Return the [x, y] coordinate for the center point of the cell that contains the specified text.  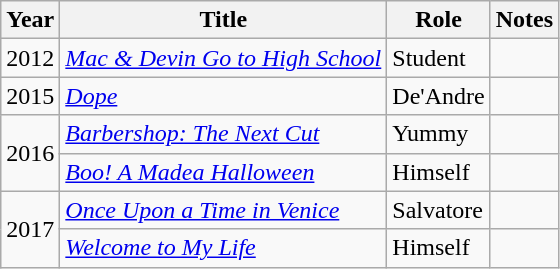
Student [438, 58]
De'Andre [438, 96]
Dope [224, 96]
Role [438, 20]
Notes [524, 20]
Salvatore [438, 210]
Mac & Devin Go to High School [224, 58]
2012 [30, 58]
Barbershop: The Next Cut [224, 134]
Welcome to My Life [224, 248]
Title [224, 20]
2017 [30, 229]
2016 [30, 153]
Once Upon a Time in Venice [224, 210]
2015 [30, 96]
Year [30, 20]
Boo! A Madea Halloween [224, 172]
Yummy [438, 134]
